Search for the cell housing the specified text and yield its (X, Y) center coordinate. 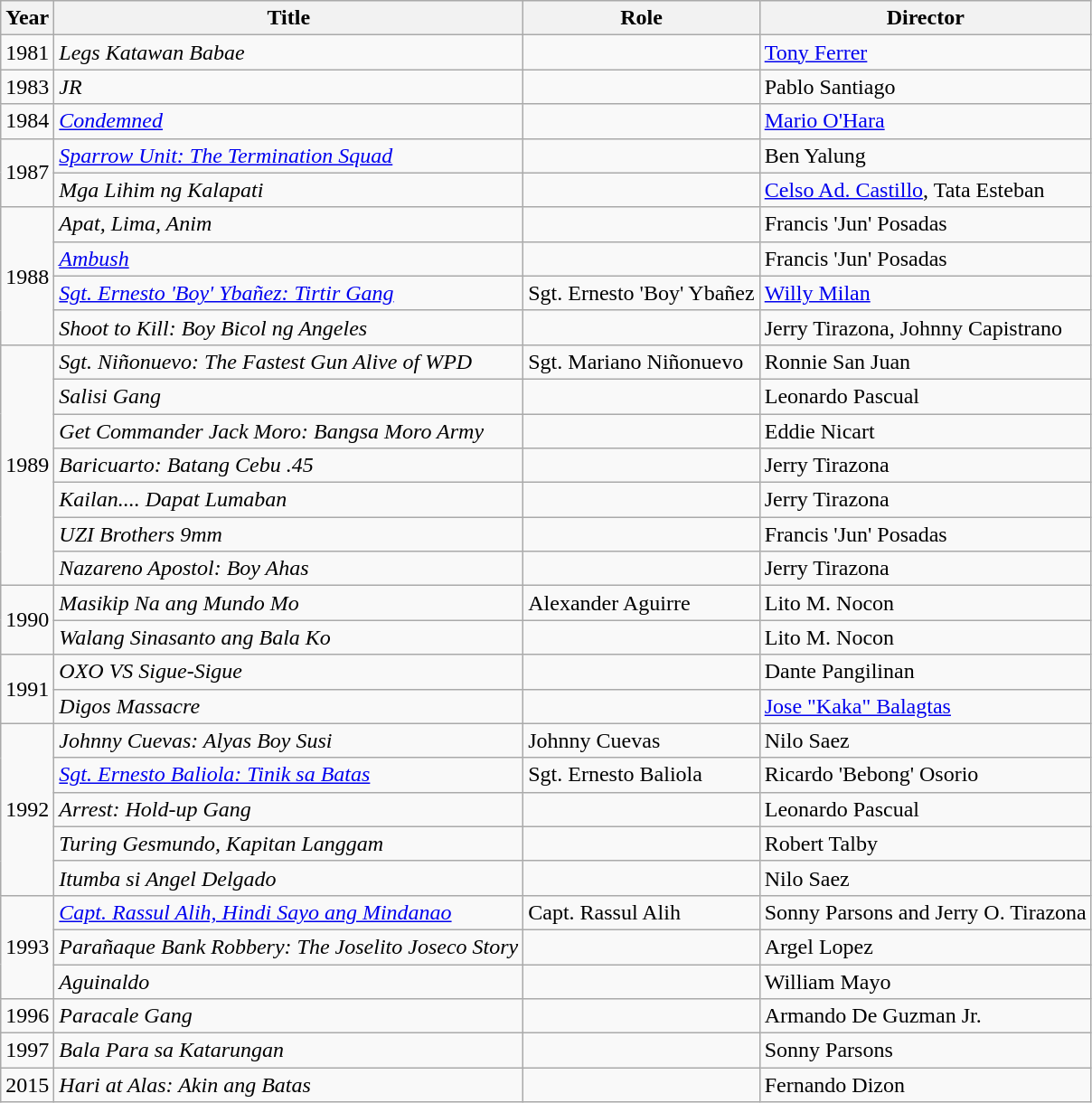
Paracale Gang (289, 1016)
Salisi Gang (289, 396)
Sgt. Niñonuevo: The Fastest Gun Alive of WPD (289, 362)
Sgt. Mariano Niñonuevo (642, 362)
Itumba si Angel Delgado (289, 878)
Alexander Aguirre (642, 603)
Condemned (289, 121)
Aguinaldo (289, 981)
Shoot to Kill: Boy Bicol ng Angeles (289, 327)
Sgt. Ernesto 'Boy' Ybañez (642, 293)
Bala Para sa Katarungan (289, 1051)
Arrest: Hold-up Gang (289, 809)
Capt. Rassul Alih (642, 912)
Fernando Dizon (926, 1085)
OXO VS Sigue-Sigue (289, 672)
Kailan.... Dapat Lumaban (289, 500)
Get Commander Jack Moro: Bangsa Moro Army (289, 431)
Ambush (289, 259)
Tony Ferrer (926, 52)
Jose "Kaka" Balagtas (926, 706)
Turing Gesmundo, Kapitan Langgam (289, 844)
Nazareno Apostol: Boy Ahas (289, 569)
Digos Massacre (289, 706)
Sgt. Ernesto Baliola: Tinik sa Batas (289, 775)
1996 (27, 1016)
JR (289, 87)
Sgt. Ernesto Baliola (642, 775)
1989 (27, 465)
Parañaque Bank Robbery: The Joselito Joseco Story (289, 947)
1987 (27, 173)
1981 (27, 52)
Hari at Alas: Akin ang Batas (289, 1085)
Title (289, 18)
Ronnie San Juan (926, 362)
William Mayo (926, 981)
1993 (27, 947)
Mario O'Hara (926, 121)
1992 (27, 809)
Robert Talby (926, 844)
1984 (27, 121)
Baricuarto: Batang Cebu .45 (289, 466)
Role (642, 18)
Eddie Nicart (926, 431)
UZI Brothers 9mm (289, 534)
Year (27, 18)
Sgt. Ernesto 'Boy' Ybañez: Tirtir Gang (289, 293)
Argel Lopez (926, 947)
Sonny Parsons (926, 1051)
2015 (27, 1085)
1991 (27, 689)
1983 (27, 87)
Director (926, 18)
Johnny Cuevas (642, 740)
Apat, Lima, Anim (289, 224)
1988 (27, 276)
Dante Pangilinan (926, 672)
Capt. Rassul Alih, Hindi Sayo ang Mindanao (289, 912)
Mga Lihim ng Kalapati (289, 190)
Masikip Na ang Mundo Mo (289, 603)
1997 (27, 1051)
Walang Sinasanto ang Bala Ko (289, 637)
Legs Katawan Babae (289, 52)
Ricardo 'Bebong' Osorio (926, 775)
Sparrow Unit: The Termination Squad (289, 156)
Johnny Cuevas: Alyas Boy Susi (289, 740)
Jerry Tirazona, Johnny Capistrano (926, 327)
Armando De Guzman Jr. (926, 1016)
Celso Ad. Castillo, Tata Esteban (926, 190)
Sonny Parsons and Jerry O. Tirazona (926, 912)
1990 (27, 620)
Willy Milan (926, 293)
Ben Yalung (926, 156)
Pablo Santiago (926, 87)
